For the text-containing cell, return its midpoint in (x, y) coordinate format. 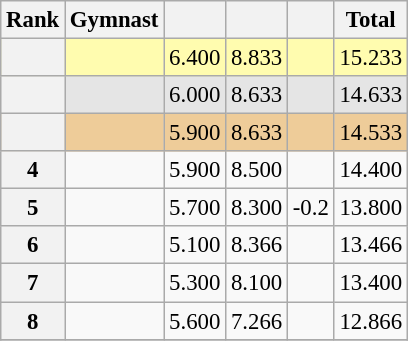
14.533 (370, 133)
5.600 (195, 321)
5.300 (195, 283)
7 (33, 283)
13.800 (370, 208)
Gymnast (114, 20)
5.700 (195, 208)
6.400 (195, 58)
14.633 (370, 95)
-0.2 (310, 208)
Rank (33, 20)
13.400 (370, 283)
6.000 (195, 95)
12.866 (370, 321)
8 (33, 321)
5 (33, 208)
14.400 (370, 170)
8.300 (257, 208)
13.466 (370, 245)
4 (33, 170)
15.233 (370, 58)
8.100 (257, 283)
Total (370, 20)
8.366 (257, 245)
6 (33, 245)
8.833 (257, 58)
8.500 (257, 170)
7.266 (257, 321)
5.100 (195, 245)
